Return [X, Y] of the center of cell containing provided text 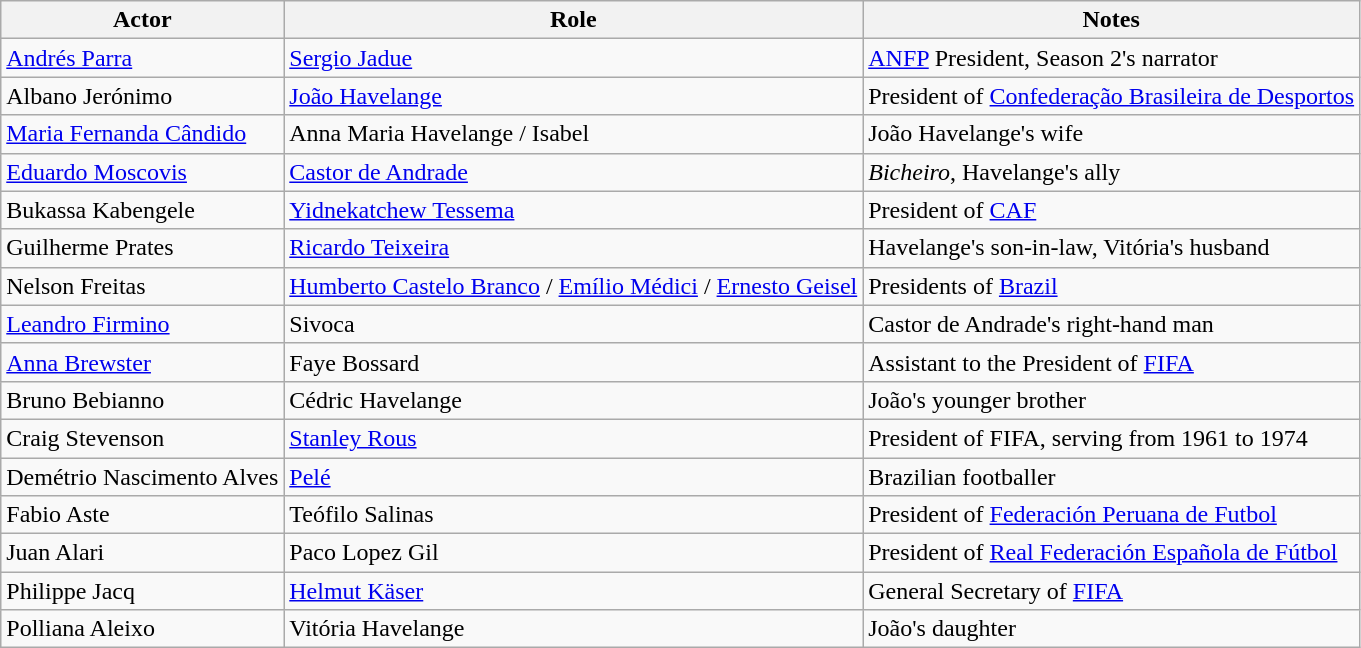
Helmut Käser [574, 591]
Philippe Jacq [142, 591]
Humberto Castelo Branco / Emílio Médici / Ernesto Geisel [574, 286]
Guilherme Prates [142, 248]
ANFP President, Season 2's narrator [1112, 58]
Albano Jerónimo [142, 96]
Assistant to the President of FIFA [1112, 362]
Anna Maria Havelange / Isabel [574, 134]
Maria Fernanda Cândido [142, 134]
Fabio Aste [142, 515]
Notes [1112, 20]
General Secretary of FIFA [1112, 591]
Castor de Andrade [574, 172]
João Havelange's wife [1112, 134]
Anna Brewster [142, 362]
Polliana Aleixo [142, 629]
Pelé [574, 477]
João Havelange [574, 96]
Juan Alari [142, 553]
Sergio Jadue [574, 58]
Eduardo Moscovis [142, 172]
Bicheiro, Havelange's ally [1112, 172]
Castor de Andrade's right-hand man [1112, 324]
Craig Stevenson [142, 438]
Faye Bossard [574, 362]
President of Federación Peruana de Futbol [1112, 515]
Role [574, 20]
Andrés Parra [142, 58]
Ricardo Teixeira [574, 248]
Vitória Havelange [574, 629]
Brazilian footballer [1112, 477]
Presidents of Brazil [1112, 286]
Teófilo Salinas [574, 515]
Cédric Havelange [574, 400]
Havelange's son-in-law, Vitória's husband [1112, 248]
Sivoca [574, 324]
Bukassa Kabengele [142, 210]
Paco Lopez Gil [574, 553]
President of Real Federación Española de Fútbol [1112, 553]
Bruno Bebianno [142, 400]
Nelson Freitas [142, 286]
Stanley Rous [574, 438]
Yidnekatchew Tessema [574, 210]
João's daughter [1112, 629]
Leandro Firmino [142, 324]
President of CAF [1112, 210]
Actor [142, 20]
President of FIFA, serving from 1961 to 1974 [1112, 438]
Demétrio Nascimento Alves [142, 477]
João's younger brother [1112, 400]
President of Confederação Brasileira de Desportos [1112, 96]
